Find where the given text appears and provide that cell's center as [x, y] coordinate. 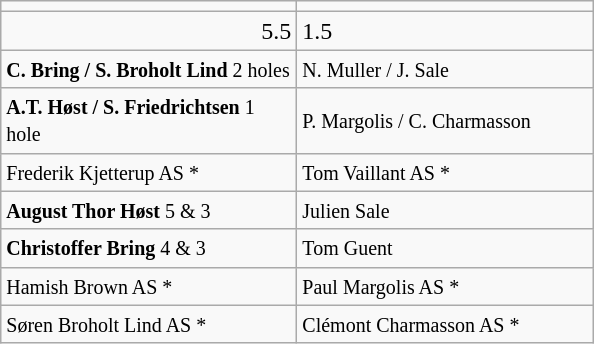
Søren Broholt Lind AS * [149, 324]
Frederik Kjetterup AS * [149, 172]
Paul Margolis AS * [445, 286]
1.5 [445, 31]
Julien Sale [445, 210]
5.5 [149, 31]
Hamish Brown AS * [149, 286]
N. Muller / J. Sale [445, 69]
P. Margolis / C. Charmasson [445, 120]
A.T. Høst / S. Friedrichtsen 1 hole [149, 120]
Tom Guent [445, 248]
Clémont Charmasson AS * [445, 324]
Tom Vaillant AS * [445, 172]
Christoffer Bring 4 & 3 [149, 248]
C. Bring / S. Broholt Lind 2 holes [149, 69]
August Thor Høst 5 & 3 [149, 210]
